Output the (X, Y) coordinate of the center of the cell containing the given text.  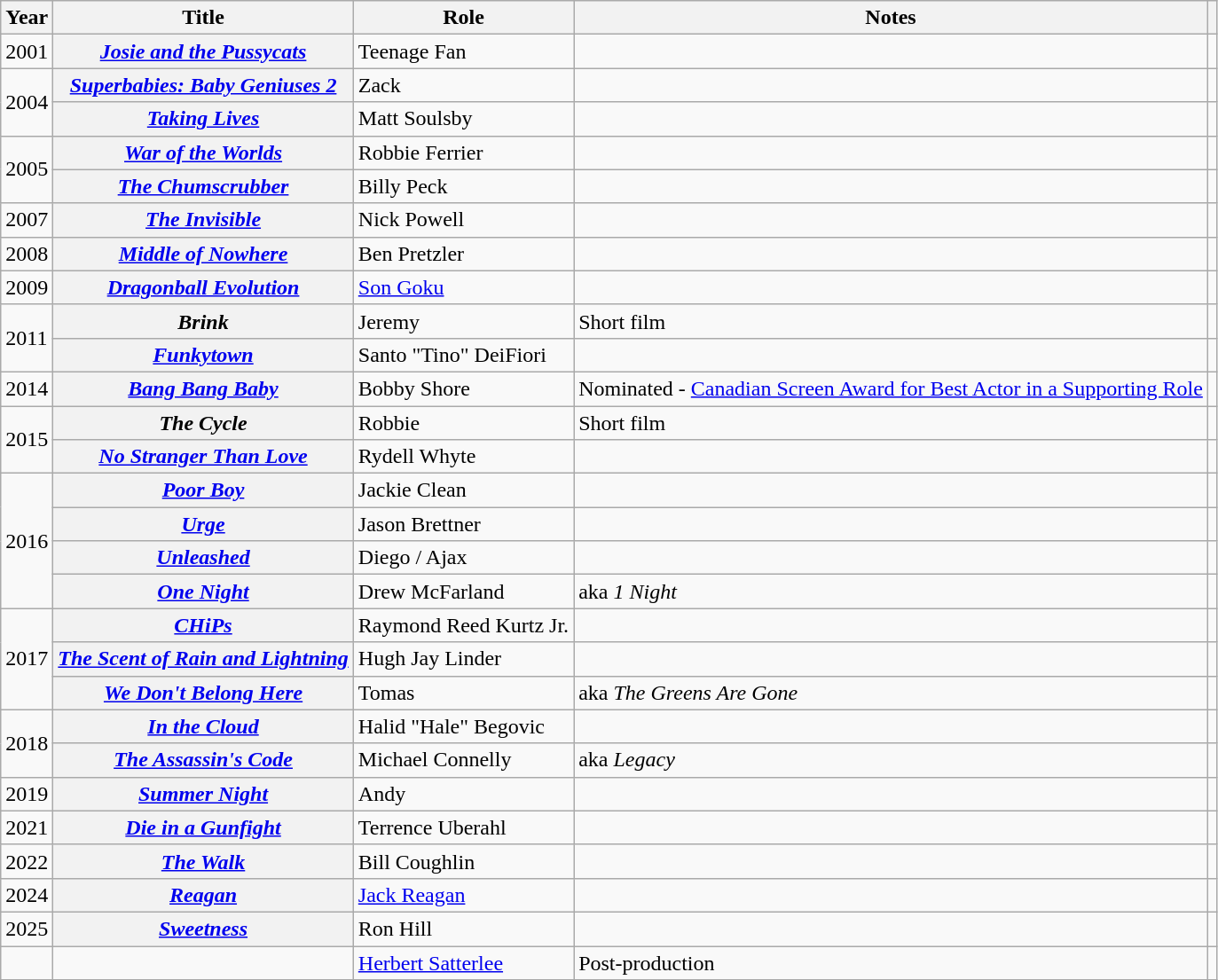
Jason Brettner (463, 524)
CHiPs (203, 625)
aka The Greens Are Gone (891, 693)
2018 (27, 743)
Bang Bang Baby (203, 388)
2009 (27, 287)
Role (463, 18)
2005 (27, 169)
Year (27, 18)
Andy (463, 794)
Zack (463, 85)
Diego / Ajax (463, 558)
Terrence Uberahl (463, 827)
Reagan (203, 895)
Tomas (463, 693)
Brink (203, 321)
Unleashed (203, 558)
2004 (27, 102)
2008 (27, 254)
No Stranger Than Love (203, 457)
Nominated - Canadian Screen Award for Best Actor in a Supporting Role (891, 388)
The Invisible (203, 220)
2019 (27, 794)
Bill Coughlin (463, 861)
Taking Lives (203, 119)
2007 (27, 220)
Billy Peck (463, 186)
Matt Soulsby (463, 119)
The Assassin's Code (203, 760)
2016 (27, 541)
Post-production (891, 962)
Title (203, 18)
2025 (27, 929)
The Walk (203, 861)
2015 (27, 440)
Robbie (463, 423)
Funkytown (203, 355)
Raymond Reed Kurtz Jr. (463, 625)
2021 (27, 827)
Rydell Whyte (463, 457)
The Scent of Rain and Lightning (203, 659)
We Don't Belong Here (203, 693)
The Cycle (203, 423)
aka 1 Night (891, 592)
Herbert Satterlee (463, 962)
2017 (27, 659)
The Chumscrubber (203, 186)
Jack Reagan (463, 895)
Hugh Jay Linder (463, 659)
In the Cloud (203, 726)
Notes (891, 18)
Josie and the Pussycats (203, 51)
2011 (27, 338)
Robbie Ferrier (463, 153)
Middle of Nowhere (203, 254)
Santo "Tino" DeiFiori (463, 355)
Ron Hill (463, 929)
aka Legacy (891, 760)
Son Goku (463, 287)
Jackie Clean (463, 490)
Jeremy (463, 321)
Teenage Fan (463, 51)
Bobby Shore (463, 388)
Dragonball Evolution (203, 287)
Halid "Hale" Begovic (463, 726)
Summer Night (203, 794)
2022 (27, 861)
2001 (27, 51)
Drew McFarland (463, 592)
Nick Powell (463, 220)
2024 (27, 895)
Superbabies: Baby Geniuses 2 (203, 85)
Poor Boy (203, 490)
2014 (27, 388)
War of the Worlds (203, 153)
Sweetness (203, 929)
One Night (203, 592)
Ben Pretzler (463, 254)
Michael Connelly (463, 760)
Die in a Gunfight (203, 827)
Urge (203, 524)
